Pinpoint the cell where the given text exists, returning its (x, y) midpoint coordinate. 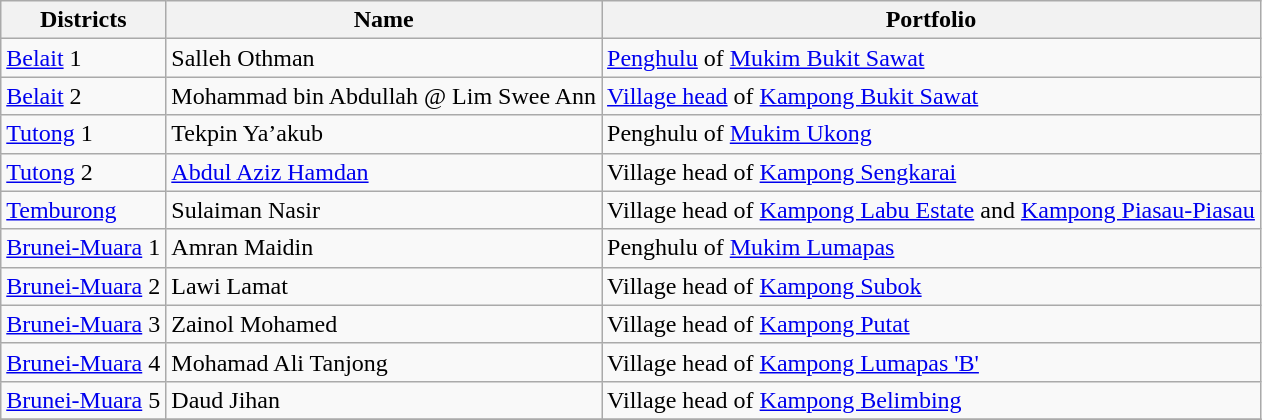
Mohamad Ali Tanjong (384, 362)
Brunei-Muara 3 (84, 324)
Portfolio (932, 20)
Village head of Kampong Putat (932, 324)
Brunei-Muara 2 (84, 286)
Lawi Lamat (384, 286)
Name (384, 20)
Mohammad bin Abdullah @ Lim Swee Ann (384, 96)
Brunei-Muara 5 (84, 400)
Daud Jihan (384, 400)
Tutong 1 (84, 134)
Village head of Kampong Bukit Sawat (932, 96)
Village head of Kampong Lumapas 'B' (932, 362)
Tekpin Ya’akub (384, 134)
Abdul Aziz Hamdan (384, 172)
Districts (84, 20)
Temburong (84, 210)
Village head of Kampong Belimbing (932, 400)
Penghulu of Mukim Ukong (932, 134)
Brunei-Muara 4 (84, 362)
Belait 1 (84, 58)
Zainol Mohamed (384, 324)
Village head of Kampong Subok (932, 286)
Brunei-Muara 1 (84, 248)
Amran Maidin (384, 248)
Salleh Othman (384, 58)
Tutong 2 (84, 172)
Penghulu of Mukim Bukit Sawat (932, 58)
Penghulu of Mukim Lumapas (932, 248)
Sulaiman Nasir (384, 210)
Village head of Kampong Sengkarai (932, 172)
Village head of Kampong Labu Estate and Kampong Piasau-Piasau (932, 210)
Belait 2 (84, 96)
